Search for the cell housing the specified text and yield its (x, y) center coordinate. 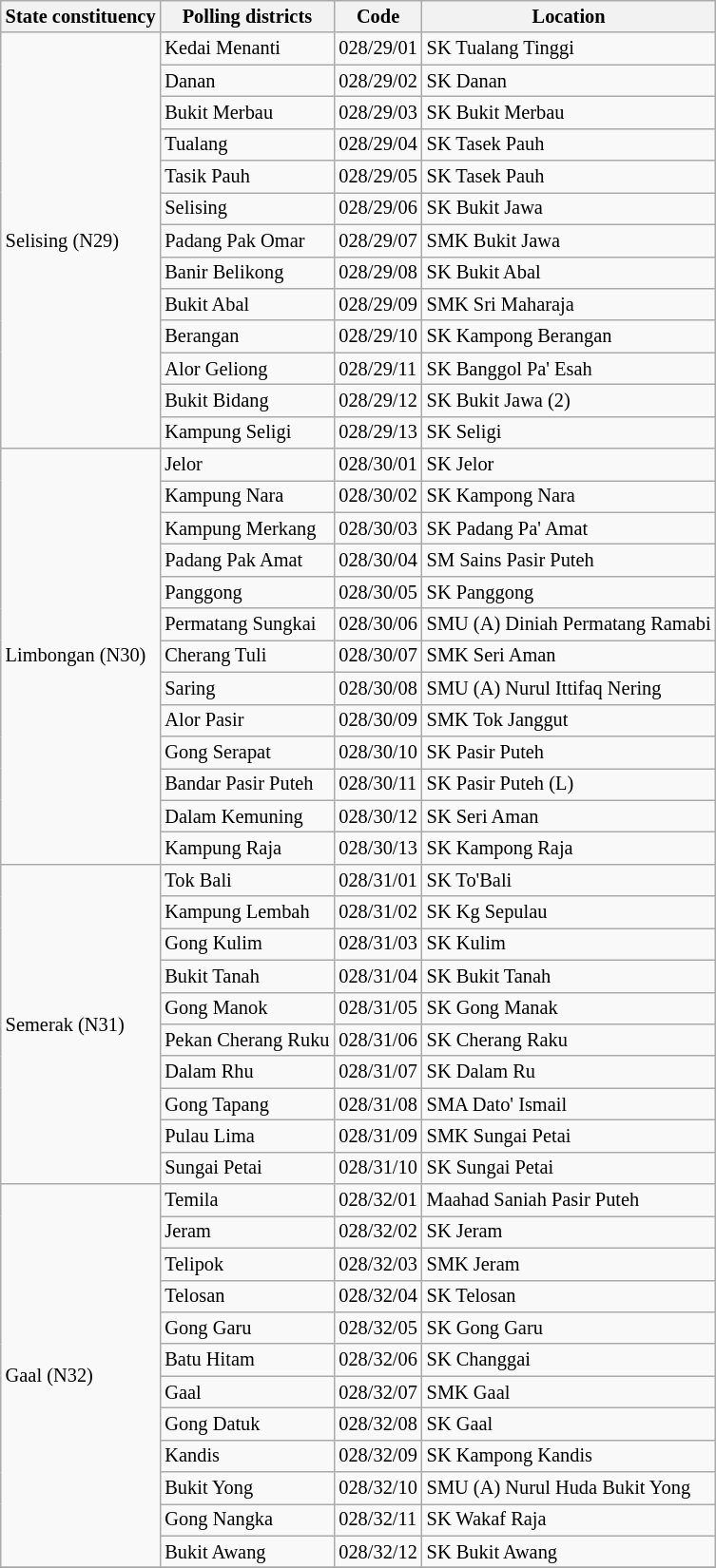
SK Gong Garu (569, 1328)
SK Bukit Awang (569, 1552)
028/31/06 (377, 1040)
028/31/10 (377, 1168)
SK Changgai (569, 1360)
SK Cherang Raku (569, 1040)
Kampung Lembah (247, 912)
SK Kampong Berangan (569, 336)
Kampung Merkang (247, 528)
SK Bukit Abal (569, 273)
028/29/02 (377, 81)
SK Seligi (569, 432)
Gaal (247, 1392)
Semerak (N31) (81, 1024)
028/31/08 (377, 1104)
SK Sungai Petai (569, 1168)
SK Kampong Raja (569, 848)
Jeram (247, 1232)
Kedai Menanti (247, 48)
028/30/07 (377, 656)
Bukit Abal (247, 304)
028/30/06 (377, 624)
028/30/02 (377, 496)
028/29/03 (377, 112)
SK To'Bali (569, 880)
028/31/09 (377, 1136)
028/29/12 (377, 400)
Bukit Merbau (247, 112)
SMU (A) Nurul Ittifaq Nering (569, 688)
028/32/01 (377, 1200)
Gong Serapat (247, 752)
Kampung Nara (247, 496)
SK Gong Manak (569, 1008)
Tasik Pauh (247, 177)
028/29/10 (377, 336)
028/32/05 (377, 1328)
028/29/11 (377, 369)
Gong Garu (247, 1328)
028/29/06 (377, 208)
Gong Tapang (247, 1104)
SMU (A) Nurul Huda Bukit Yong (569, 1488)
028/32/07 (377, 1392)
028/32/10 (377, 1488)
028/30/05 (377, 592)
SK Telosan (569, 1296)
028/29/09 (377, 304)
028/29/01 (377, 48)
028/32/06 (377, 1360)
SK Bukit Jawa (2) (569, 400)
Pulau Lima (247, 1136)
028/29/04 (377, 144)
028/29/05 (377, 177)
028/30/04 (377, 560)
SMK Jeram (569, 1264)
Dalam Kemuning (247, 816)
Bukit Awang (247, 1552)
SK Pasir Puteh (569, 752)
SMK Bukit Jawa (569, 240)
State constituency (81, 16)
028/32/03 (377, 1264)
028/29/13 (377, 432)
SMU (A) Diniah Permatang Ramabi (569, 624)
Bukit Tanah (247, 976)
SK Kulim (569, 944)
Jelor (247, 465)
Alor Geliong (247, 369)
Alor Pasir (247, 720)
SK Jeram (569, 1232)
SMK Tok Janggut (569, 720)
028/32/08 (377, 1424)
Kampung Raja (247, 848)
Telipok (247, 1264)
028/31/03 (377, 944)
028/31/07 (377, 1072)
028/32/04 (377, 1296)
SK Kampong Kandis (569, 1456)
028/32/12 (377, 1552)
028/30/08 (377, 688)
SK Bukit Tanah (569, 976)
Telosan (247, 1296)
SMA Dato' Ismail (569, 1104)
SK Pasir Puteh (L) (569, 784)
028/30/11 (377, 784)
Banir Belikong (247, 273)
Limbongan (N30) (81, 657)
Padang Pak Amat (247, 560)
SK Jelor (569, 465)
028/30/09 (377, 720)
028/32/09 (377, 1456)
028/31/05 (377, 1008)
Berangan (247, 336)
028/29/08 (377, 273)
SK Bukit Jawa (569, 208)
Tualang (247, 144)
Polling districts (247, 16)
SMK Seri Aman (569, 656)
SMK Sungai Petai (569, 1136)
SK Panggong (569, 592)
Maahad Saniah Pasir Puteh (569, 1200)
028/31/01 (377, 880)
SK Danan (569, 81)
028/30/01 (377, 465)
Temila (247, 1200)
028/30/03 (377, 528)
028/31/02 (377, 912)
Gong Nangka (247, 1520)
028/29/07 (377, 240)
Saring (247, 688)
SM Sains Pasir Puteh (569, 560)
028/32/11 (377, 1520)
Tok Bali (247, 880)
SK Kampong Nara (569, 496)
Batu Hitam (247, 1360)
028/31/04 (377, 976)
028/32/02 (377, 1232)
Pekan Cherang Ruku (247, 1040)
Selising (247, 208)
SK Gaal (569, 1424)
SK Banggol Pa' Esah (569, 369)
Bukit Bidang (247, 400)
Code (377, 16)
Gaal (N32) (81, 1376)
Panggong (247, 592)
SMK Gaal (569, 1392)
SK Dalam Ru (569, 1072)
028/30/13 (377, 848)
Selising (N29) (81, 240)
Kandis (247, 1456)
SMK Sri Maharaja (569, 304)
Cherang Tuli (247, 656)
Gong Datuk (247, 1424)
SK Kg Sepulau (569, 912)
Permatang Sungkai (247, 624)
SK Wakaf Raja (569, 1520)
Gong Kulim (247, 944)
SK Padang Pa' Amat (569, 528)
SK Tualang Tinggi (569, 48)
Dalam Rhu (247, 1072)
SK Bukit Merbau (569, 112)
Sungai Petai (247, 1168)
Padang Pak Omar (247, 240)
SK Seri Aman (569, 816)
Location (569, 16)
Kampung Seligi (247, 432)
Bandar Pasir Puteh (247, 784)
Danan (247, 81)
Gong Manok (247, 1008)
Bukit Yong (247, 1488)
028/30/12 (377, 816)
028/30/10 (377, 752)
